Return the (x, y) coordinate for the center point of the cell that contains the specified text.  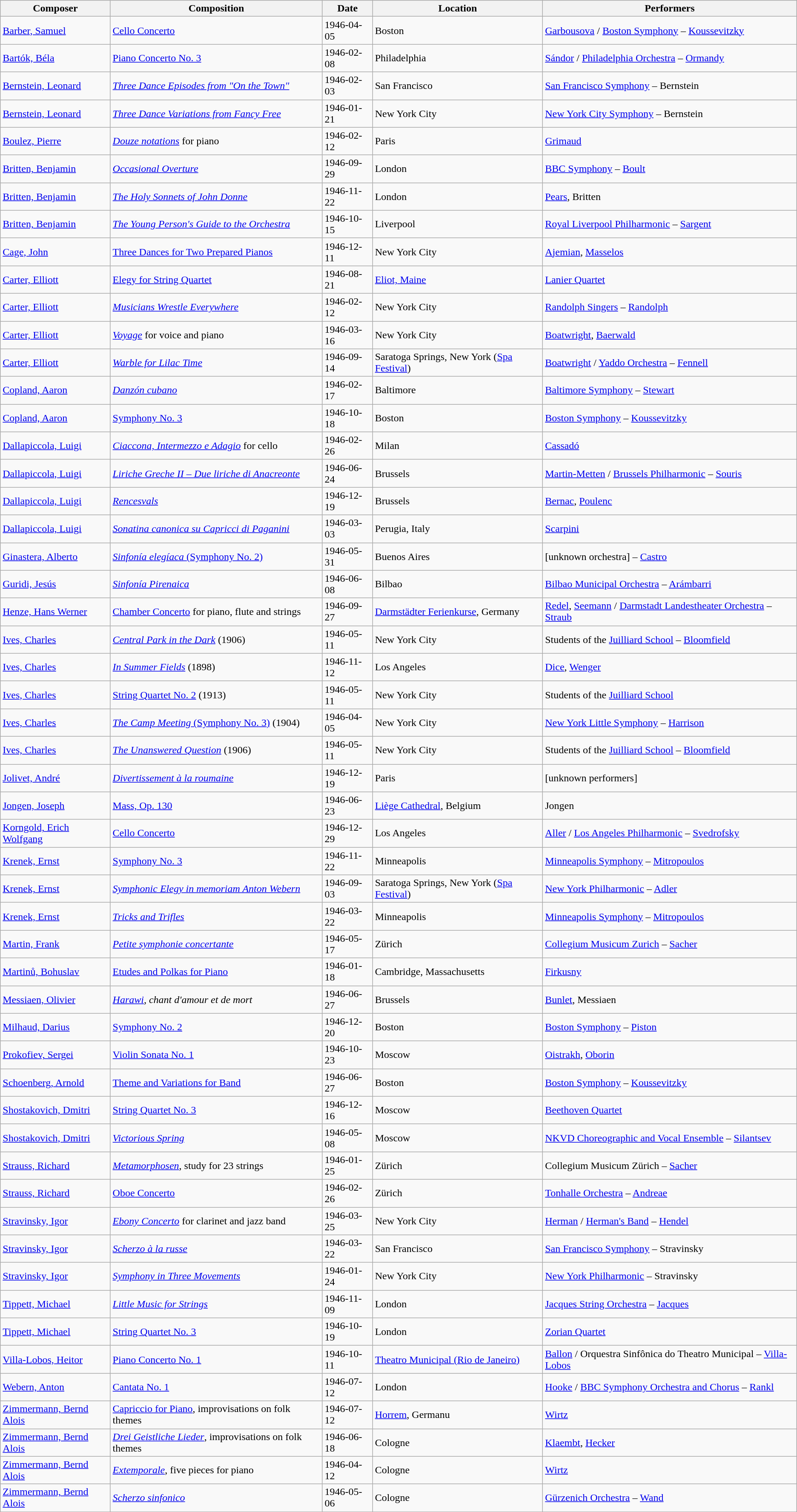
Chamber Concerto for piano, flute and strings (216, 612)
Schoenberg, Arnold (55, 1083)
Cantata No. 1 (216, 1387)
Perugia, Italy (458, 529)
Boatwright, Baerwald (670, 334)
New York Philharmonic – Adler (670, 889)
Hooke / BBC Symphony Orchestra and Chorus – Rankl (670, 1387)
Extemporale, five pieces for piano (216, 1470)
Symphony in Three Movements (216, 1277)
Eliot, Maine (458, 279)
San Francisco Symphony – Bernstein (670, 86)
Dice, Wenger (670, 667)
1946-01-24 (347, 1277)
[unknown performers] (670, 778)
Baltimore Symphony – Stewart (670, 391)
Ciaccona, Intermezzo e Adagio for cello (216, 446)
Barber, Samuel (55, 31)
Sonatina canonica su Capricci di Paganini (216, 529)
Randolph Singers – Randolph (670, 307)
1946-01-25 (347, 1165)
Klaembt, Hecker (670, 1443)
Grimaud (670, 141)
1946-09-29 (347, 169)
Boulez, Pierre (55, 141)
Danzón cubano (216, 391)
Scherzo à la russe (216, 1249)
Tonhalle Orchestra – Andreae (670, 1193)
Jongen (670, 806)
Bunlet, Messiaen (670, 999)
Redel, Seemann / Darmstadt Landestheater Orchestra – Straub (670, 612)
Oistrakh, Oborin (670, 1055)
Warble for Lilac Time (216, 363)
San Francisco Symphony – Stravinsky (670, 1249)
Jacques String Orchestra – Jacques (670, 1304)
1946-03-16 (347, 334)
Garbousova / Boston Symphony – Koussevitzky (670, 31)
1946-11-12 (347, 667)
Symphonic Elegy in memoriam Anton Webern (216, 889)
1946-06-24 (347, 473)
1946-01-21 (347, 113)
Elegy for String Quartet (216, 279)
Aller / Los Angeles Philharmonic – Svedrofsky (670, 833)
1946-09-27 (347, 612)
Martinů, Bohuslav (55, 972)
Ginastera, Alberto (55, 557)
Victorious Spring (216, 1138)
Darmstädter Ferienkurse, Germany (458, 612)
1946-02-08 (347, 58)
1946-12-16 (347, 1110)
1946-06-08 (347, 584)
1946-10-18 (347, 418)
Ballon / Orquestra Sinfônica do Theatro Municipal – Villa-Lobos (670, 1359)
Scherzo sinfonico (216, 1498)
Buenos Aires (458, 557)
Capriccio for Piano, improvisations on folk themes (216, 1415)
1946-10-19 (347, 1332)
Collegium Musicum Zürich – Sacher (670, 1165)
1946-03-25 (347, 1220)
1946-05-31 (347, 557)
Villa-Lobos, Heitor (55, 1359)
New York Philharmonic – Stravinsky (670, 1277)
Tricks and Trifles (216, 917)
1946-05-17 (347, 944)
Composition (216, 9)
Milhaud, Darius (55, 1027)
Date (347, 9)
String Quartet No. 2 (1913) (216, 695)
Prokofiev, Sergei (55, 1055)
Royal Liverpool Philharmonic – Sargent (670, 224)
The Unanswered Question (1906) (216, 750)
Messiaen, Olivier (55, 999)
1946-12-11 (347, 252)
Symphony No. 2 (216, 1027)
Korngold, Erich Wolfgang (55, 833)
Firkusny (670, 972)
Scarpini (670, 529)
Sándor / Philadelphia Orchestra – Ormandy (670, 58)
Bilbao (458, 584)
Harawi, chant d'amour et de mort (216, 999)
Cassadó (670, 446)
Cage, John (55, 252)
1946-10-15 (347, 224)
Jongen, Joseph (55, 806)
Metamorphosen, study for 23 strings (216, 1165)
Philadelphia (458, 58)
NKVD Choreographic and Vocal Ensemble – Silantsev (670, 1138)
Bartók, Béla (55, 58)
Composer (55, 9)
Douze notations for piano (216, 141)
Gürzenich Orchestra – Wand (670, 1498)
1946-11-09 (347, 1304)
Piano Concerto No. 3 (216, 58)
Jolivet, André (55, 778)
Three Dance Episodes from "On the Town" (216, 86)
Herman / Herman's Band – Hendel (670, 1220)
Theme and Variations for Band (216, 1083)
1946-09-14 (347, 363)
Liège Cathedral, Belgium (458, 806)
Guridi, Jesús (55, 584)
1946-12-29 (347, 833)
[unknown orchestra] – Castro (670, 557)
Central Park in the Dark (1906) (216, 639)
1946-01-18 (347, 972)
1946-05-06 (347, 1498)
Etudes and Polkas for Piano (216, 972)
1946-06-23 (347, 806)
In Summer Fields (1898) (216, 667)
Collegium Musicum Zurich – Sacher (670, 944)
1946-06-18 (347, 1443)
Three Dance Variations from Fancy Free (216, 113)
Horrem, Germanu (458, 1415)
The Holy Sonnets of John Donne (216, 197)
BBC Symphony – Boult (670, 169)
1946-09-03 (347, 889)
Little Music for Strings (216, 1304)
Pears, Britten (670, 197)
1946-10-11 (347, 1359)
Liriche Greche II – Due liriche di Anacreonte (216, 473)
Boatwright / Yaddo Orchestra – Fennell (670, 363)
The Young Person's Guide to the Orchestra (216, 224)
Oboe Concerto (216, 1193)
Three Dances for Two Prepared Pianos (216, 252)
Musicians Wrestle Everywhere (216, 307)
Piano Concerto No. 1 (216, 1359)
1946-05-08 (347, 1138)
Theatro Municipal (Rio de Janeiro) (458, 1359)
Bilbao Municipal Orchestra – Arámbarri (670, 584)
Location (458, 9)
Boston Symphony – Piston (670, 1027)
Liverpool (458, 224)
Divertissement à la roumaine (216, 778)
1946-02-17 (347, 391)
Baltimore (458, 391)
Rencesvals (216, 501)
1946-02-03 (347, 86)
1946-04-12 (347, 1470)
Students of the Juilliard School (670, 695)
Ajemian, Masselos (670, 252)
1946-08-21 (347, 279)
Drei Geistliche Lieder, improvisations on folk themes (216, 1443)
Violin Sonata No. 1 (216, 1055)
The Camp Meeting (Symphony No. 3) (1904) (216, 723)
Martin, Frank (55, 944)
New York Little Symphony – Harrison (670, 723)
Lanier Quartet (670, 279)
Ebony Concerto for clarinet and jazz band (216, 1220)
Webern, Anton (55, 1387)
Martin-Metten / Brussels Philharmonic – Souris (670, 473)
Cambridge, Massachusetts (458, 972)
Occasional Overture (216, 169)
1946-03-03 (347, 529)
1946-10-23 (347, 1055)
Mass, Op. 130 (216, 806)
Performers (670, 9)
1946-12-20 (347, 1027)
New York City Symphony – Bernstein (670, 113)
Petite symphonie concertante (216, 944)
Zorian Quartet (670, 1332)
Sinfonía Pirenaica (216, 584)
Milan (458, 446)
Sinfonía elegíaca (Symphony No. 2) (216, 557)
Beethoven Quartet (670, 1110)
Voyage for voice and piano (216, 334)
Henze, Hans Werner (55, 612)
Bernac, Poulenc (670, 501)
